For the text-containing cell, return its midpoint in (x, y) coordinate format. 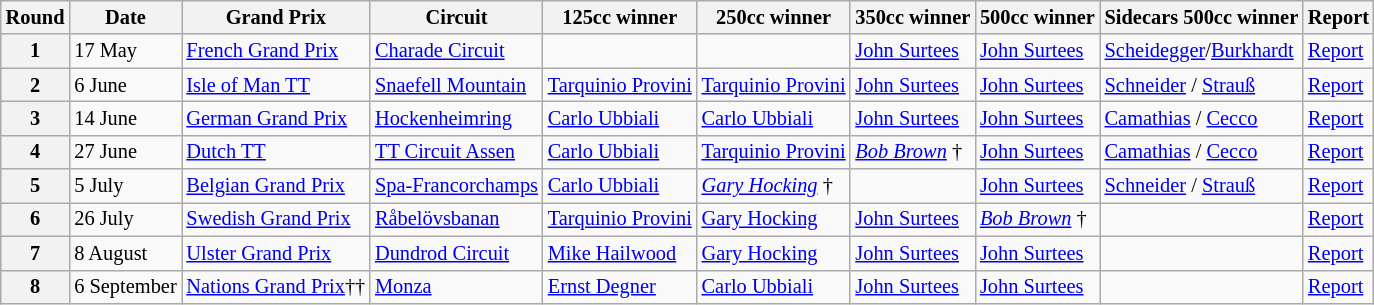
Swedish Grand Prix (276, 219)
Dutch TT (276, 152)
5 July (125, 186)
Dundrod Circuit (456, 253)
Belgian Grand Prix (276, 186)
350cc winner (912, 17)
17 May (125, 51)
3 (36, 118)
Nations Grand Prix†† (276, 287)
Scheidegger/Burkhardt (1202, 51)
26 July (125, 219)
500cc winner (1038, 17)
German Grand Prix (276, 118)
Snaefell Mountain (456, 85)
6 June (125, 85)
Ulster Grand Prix (276, 253)
27 June (125, 152)
Råbelövsbanan (456, 219)
Monza (456, 287)
8 August (125, 253)
250cc winner (774, 17)
Date (125, 17)
14 June (125, 118)
Spa-Francorchamps (456, 186)
125cc winner (620, 17)
Grand Prix (276, 17)
TT Circuit Assen (456, 152)
Sidecars 500cc winner (1202, 17)
Isle of Man TT (276, 85)
Round (36, 17)
5 (36, 186)
Gary Hocking † (774, 186)
2 (36, 85)
6 (36, 219)
Charade Circuit (456, 51)
1 (36, 51)
French Grand Prix (276, 51)
4 (36, 152)
Circuit (456, 17)
7 (36, 253)
6 September (125, 287)
Hockenheimring (456, 118)
8 (36, 287)
Ernst Degner (620, 287)
Mike Hailwood (620, 253)
